Find where the given text appears and provide that cell's center as [x, y] coordinate. 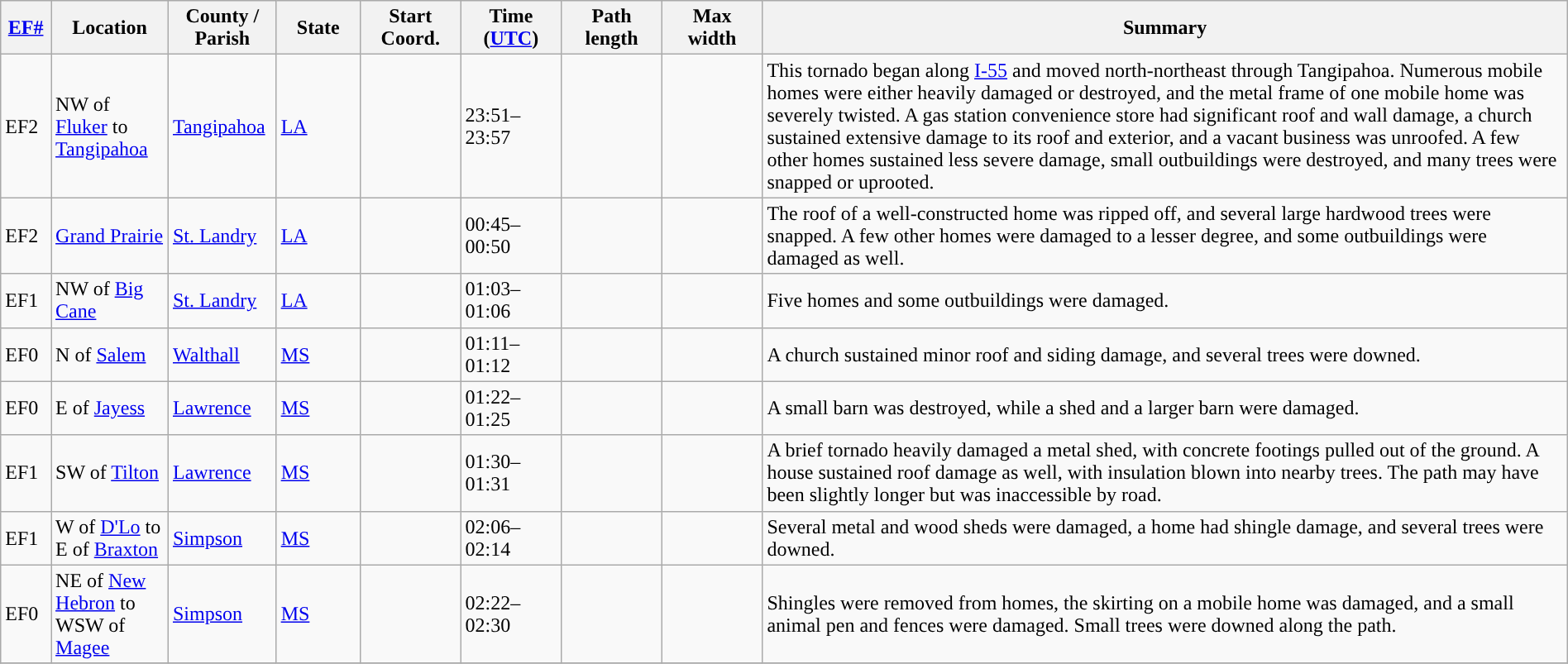
EF# [26, 28]
County / Parish [222, 28]
Walthall [222, 354]
01:22–01:25 [511, 408]
01:03–01:06 [511, 301]
Grand Prairie [110, 236]
00:45–00:50 [511, 236]
01:11–01:12 [511, 354]
02:22–02:30 [511, 614]
Several metal and wood sheds were damaged, a home had shingle damage, and several trees were downed. [1164, 537]
Start Coord. [410, 28]
W of D'Lo to E of Braxton [110, 537]
Path length [612, 28]
NE of New Hebron to WSW of Magee [110, 614]
SW of Tilton [110, 473]
State [318, 28]
A church sustained minor roof and siding damage, and several trees were downed. [1164, 354]
Time (UTC) [511, 28]
A small barn was destroyed, while a shed and a larger barn were damaged. [1164, 408]
Tangipahoa [222, 126]
Max width [712, 28]
Summary [1164, 28]
E of Jayess [110, 408]
NW of Big Cane [110, 301]
23:51–23:57 [511, 126]
NW of Fluker to Tangipahoa [110, 126]
02:06–02:14 [511, 537]
01:30–01:31 [511, 473]
Five homes and some outbuildings were damaged. [1164, 301]
Location [110, 28]
N of Salem [110, 354]
